Locate the cell with the specified text and output its (x, y) center coordinate. 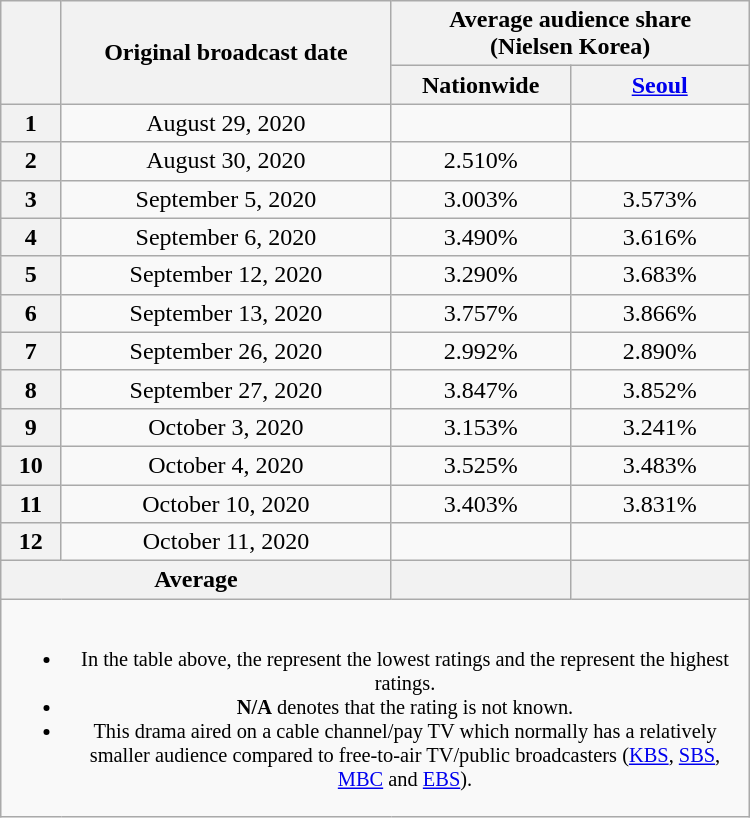
3.290% (480, 275)
August 29, 2020 (226, 123)
11 (31, 503)
4 (31, 237)
2.890% (660, 351)
3.525% (480, 465)
6 (31, 313)
October 11, 2020 (226, 542)
September 27, 2020 (226, 389)
October 4, 2020 (226, 465)
October 10, 2020 (226, 503)
Average audience share(Nielsen Korea) (570, 34)
September 5, 2020 (226, 199)
3.573% (660, 199)
9 (31, 427)
Nationwide (480, 85)
3.757% (480, 313)
3.831% (660, 503)
Seoul (660, 85)
2.992% (480, 351)
7 (31, 351)
3.153% (480, 427)
10 (31, 465)
September 12, 2020 (226, 275)
3.866% (660, 313)
3.852% (660, 389)
August 30, 2020 (226, 161)
October 3, 2020 (226, 427)
September 13, 2020 (226, 313)
3 (31, 199)
3.003% (480, 199)
3.683% (660, 275)
September 26, 2020 (226, 351)
3.483% (660, 465)
5 (31, 275)
3.616% (660, 237)
8 (31, 389)
1 (31, 123)
3.490% (480, 237)
2.510% (480, 161)
3.847% (480, 389)
September 6, 2020 (226, 237)
2 (31, 161)
Average (196, 580)
3.241% (660, 427)
12 (31, 542)
3.403% (480, 503)
Original broadcast date (226, 52)
